Return (x, y) of the center of cell containing provided text 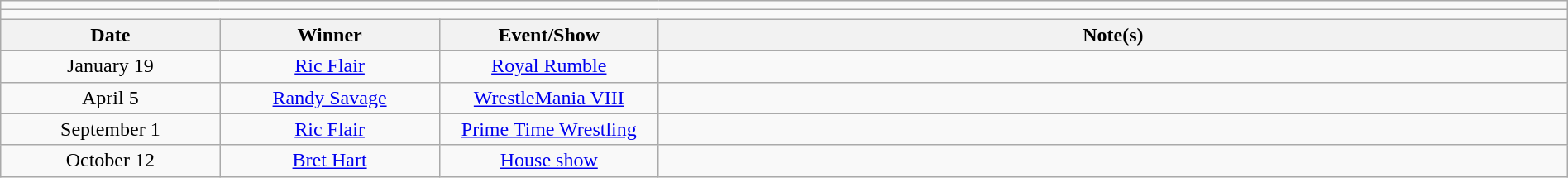
October 12 (111, 161)
WrestleMania VIII (549, 98)
Bret Hart (329, 161)
April 5 (111, 98)
Randy Savage (329, 98)
Prime Time Wrestling (549, 129)
Event/Show (549, 35)
September 1 (111, 129)
Date (111, 35)
House show (549, 161)
Note(s) (1113, 35)
January 19 (111, 66)
Royal Rumble (549, 66)
Winner (329, 35)
